Extract the (X, Y) coordinate from the center of the cell holding the provided text.  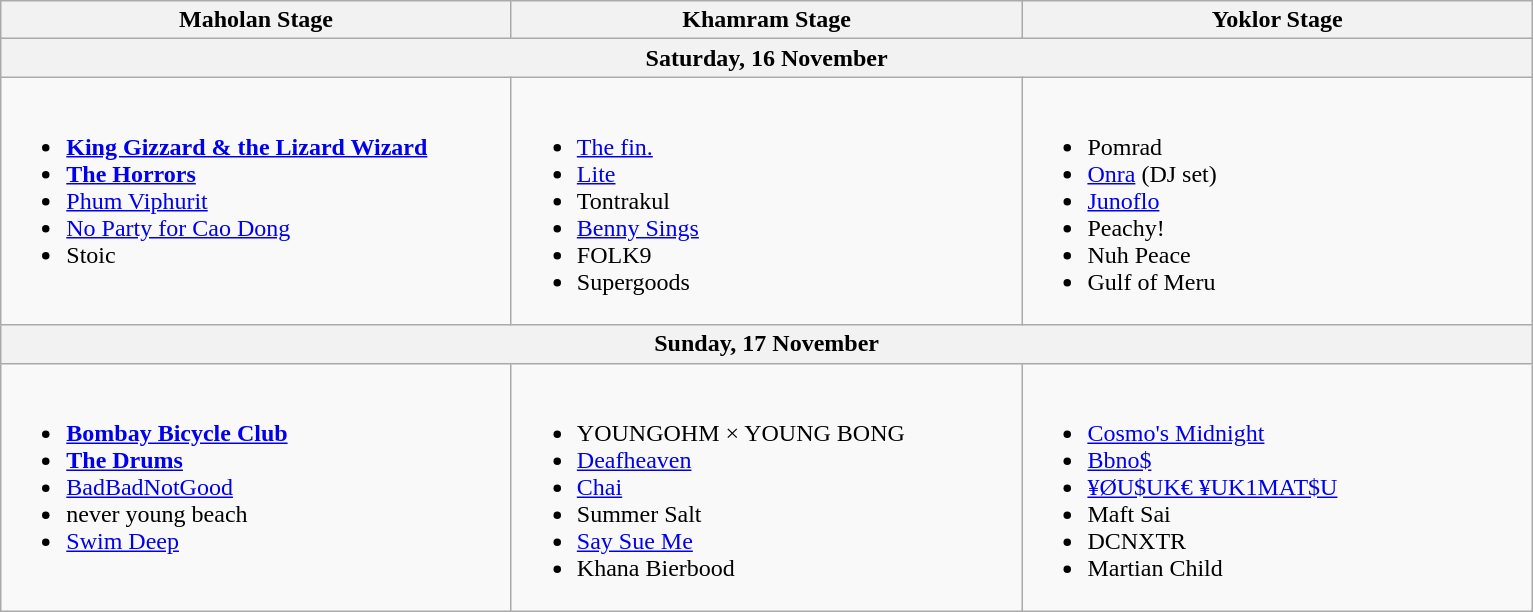
YOUNGOHM × YOUNG BONGDeafheavenChaiSummer SaltSay Sue MeKhana Bierbood (766, 487)
Bombay Bicycle ClubThe DrumsBadBadNotGoodnever young beachSwim Deep (256, 487)
Cosmo's MidnightBbno$¥ØU$UK€ ¥UK1MAT$UMaft SaiDCNXTRMartian Child (1278, 487)
Saturday, 16 November (767, 58)
The fin.LiteTontrakulBenny SingsFOLK9Supergoods (766, 201)
Sunday, 17 November (767, 344)
Maholan Stage (256, 20)
PomradOnra (DJ set)JunofloPeachy!Nuh PeaceGulf of Meru (1278, 201)
Khamram Stage (766, 20)
King Gizzard & the Lizard WizardThe HorrorsPhum ViphuritNo Party for Cao DongStoic (256, 201)
Yoklor Stage (1278, 20)
